Search for the cell housing the specified text and yield its (x, y) center coordinate. 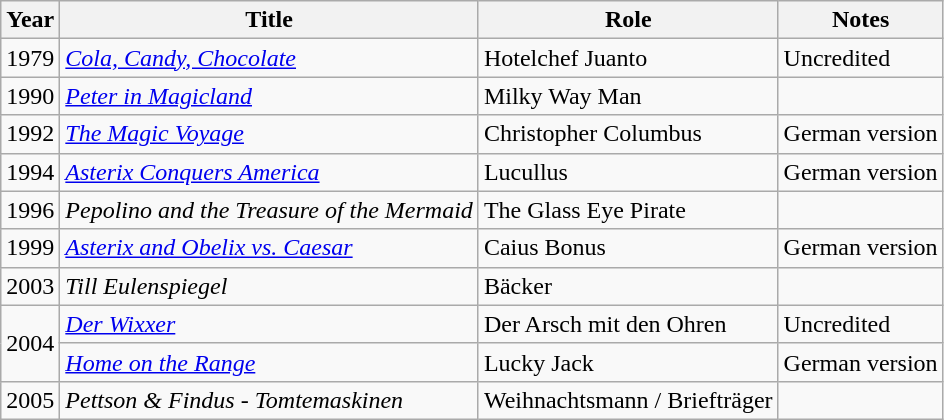
1992 (30, 134)
Year (30, 20)
Christopher Columbus (628, 134)
Weihnachtsmann / Briefträger (628, 400)
Peter in Magicland (270, 96)
Lucullus (628, 172)
The Magic Voyage (270, 134)
2005 (30, 400)
Der Arsch mit den Ohren (628, 324)
Cola, Candy, Chocolate (270, 58)
Pepolino and the Treasure of the Mermaid (270, 210)
Notes (860, 20)
Milky Way Man (628, 96)
1994 (30, 172)
1999 (30, 248)
Till Eulenspiegel (270, 286)
Pettson & Findus - Tomtemaskinen (270, 400)
Role (628, 20)
Asterix Conquers America (270, 172)
Der Wixxer (270, 324)
Bäcker (628, 286)
2003 (30, 286)
1996 (30, 210)
The Glass Eye Pirate (628, 210)
Caius Bonus (628, 248)
Hotelchef Juanto (628, 58)
Lucky Jack (628, 362)
1979 (30, 58)
Asterix and Obelix vs. Caesar (270, 248)
2004 (30, 343)
Title (270, 20)
1990 (30, 96)
Home on the Range (270, 362)
